Detect which cell encompasses the target text, then output its (X, Y) center coordinate. 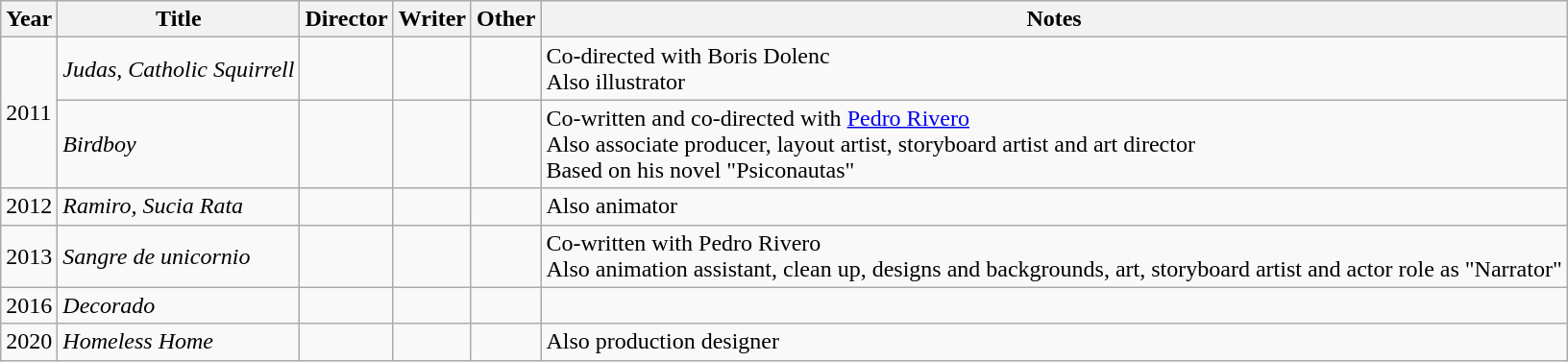
Other (505, 19)
Homeless Home (179, 342)
Director (346, 19)
Title (179, 19)
Co-directed with Boris DolencAlso illustrator (1054, 69)
2020 (29, 342)
Also production designer (1054, 342)
Notes (1054, 19)
Sangre de unicornio (179, 255)
2011 (29, 113)
Judas, Catholic Squirrell (179, 69)
Birdboy (179, 144)
2013 (29, 255)
Also animator (1054, 206)
Decorado (179, 305)
Co-written with Pedro RiveroAlso animation assistant, clean up, designs and backgrounds, art, storyboard artist and actor role as "Narrator" (1054, 255)
2012 (29, 206)
2016 (29, 305)
Year (29, 19)
Writer (432, 19)
Ramiro, Sucia Rata (179, 206)
